Find where the given text appears and provide that cell's center as (X, Y) coordinate. 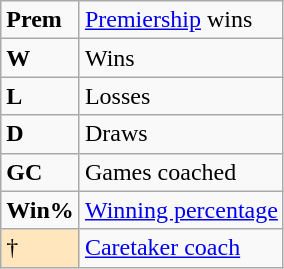
Win% (40, 210)
† (40, 248)
Draws (181, 134)
Winning percentage (181, 210)
Prem (40, 20)
Caretaker coach (181, 248)
Premiership wins (181, 20)
L (40, 96)
Wins (181, 58)
W (40, 58)
Games coached (181, 172)
D (40, 134)
GC (40, 172)
Losses (181, 96)
